Pinpoint the cell where the given text exists, returning its (x, y) midpoint coordinate. 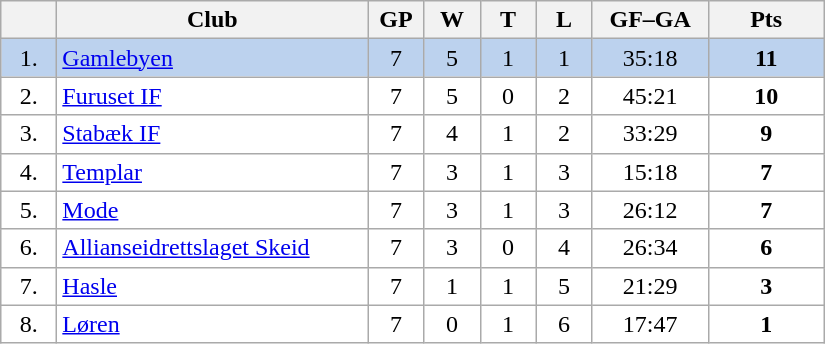
45:21 (650, 96)
Løren (212, 324)
9 (766, 134)
L (564, 20)
Pts (766, 20)
17:47 (650, 324)
GP (396, 20)
Stabæk IF (212, 134)
Hasle (212, 286)
GF–GA (650, 20)
11 (766, 58)
W (452, 20)
10 (766, 96)
5. (29, 210)
15:18 (650, 172)
35:18 (650, 58)
6. (29, 248)
2. (29, 96)
Allianseidrettslaget Skeid (212, 248)
21:29 (650, 286)
33:29 (650, 134)
8. (29, 324)
4. (29, 172)
Gamlebyen (212, 58)
3. (29, 134)
1. (29, 58)
Furuset IF (212, 96)
T (508, 20)
Templar (212, 172)
Club (212, 20)
26:12 (650, 210)
7. (29, 286)
26:34 (650, 248)
Mode (212, 210)
